Locate the cell with the specified text and output its [x, y] center coordinate. 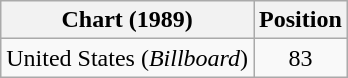
83 [301, 58]
Position [301, 20]
United States (Billboard) [128, 58]
Chart (1989) [128, 20]
